Identify which cell holds the provided text, then report its (X, Y) central coordinate. 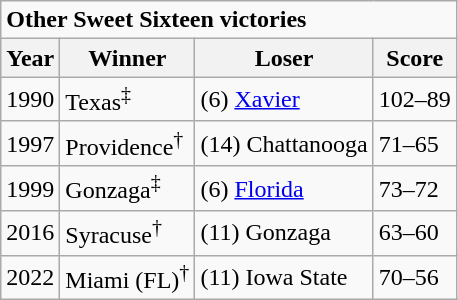
Miami (FL)† (128, 278)
Year (30, 58)
71–65 (414, 144)
(14) Chattanooga (284, 144)
(11) Iowa State (284, 278)
(6) Florida (284, 188)
73–72 (414, 188)
2016 (30, 234)
1990 (30, 100)
Winner (128, 58)
Loser (284, 58)
Other Sweet Sixteen victories (229, 20)
Gonzaga‡ (128, 188)
102–89 (414, 100)
Syracuse† (128, 234)
Texas‡ (128, 100)
(11) Gonzaga (284, 234)
1999 (30, 188)
1997 (30, 144)
63–60 (414, 234)
(6) Xavier (284, 100)
Providence† (128, 144)
Score (414, 58)
70–56 (414, 278)
2022 (30, 278)
